Identify which cell holds the provided text, then report its [X, Y] central coordinate. 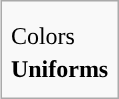
Colors [56, 36]
Uniforms [59, 69]
